Find where the given text appears and provide that cell's center as [X, Y] coordinate. 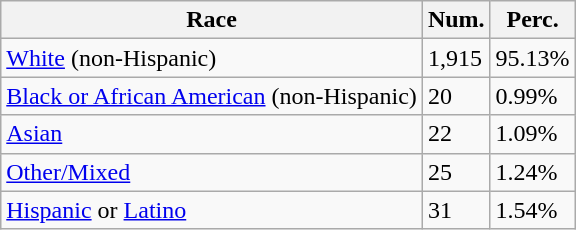
Other/Mixed [212, 172]
1.24% [532, 172]
0.99% [532, 96]
Black or African American (non-Hispanic) [212, 96]
Race [212, 20]
31 [456, 210]
White (non-Hispanic) [212, 58]
Num. [456, 20]
95.13% [532, 58]
22 [456, 134]
Perc. [532, 20]
Hispanic or Latino [212, 210]
1.54% [532, 210]
1,915 [456, 58]
1.09% [532, 134]
20 [456, 96]
Asian [212, 134]
25 [456, 172]
